Detect which cell encompasses the target text, then output its (x, y) center coordinate. 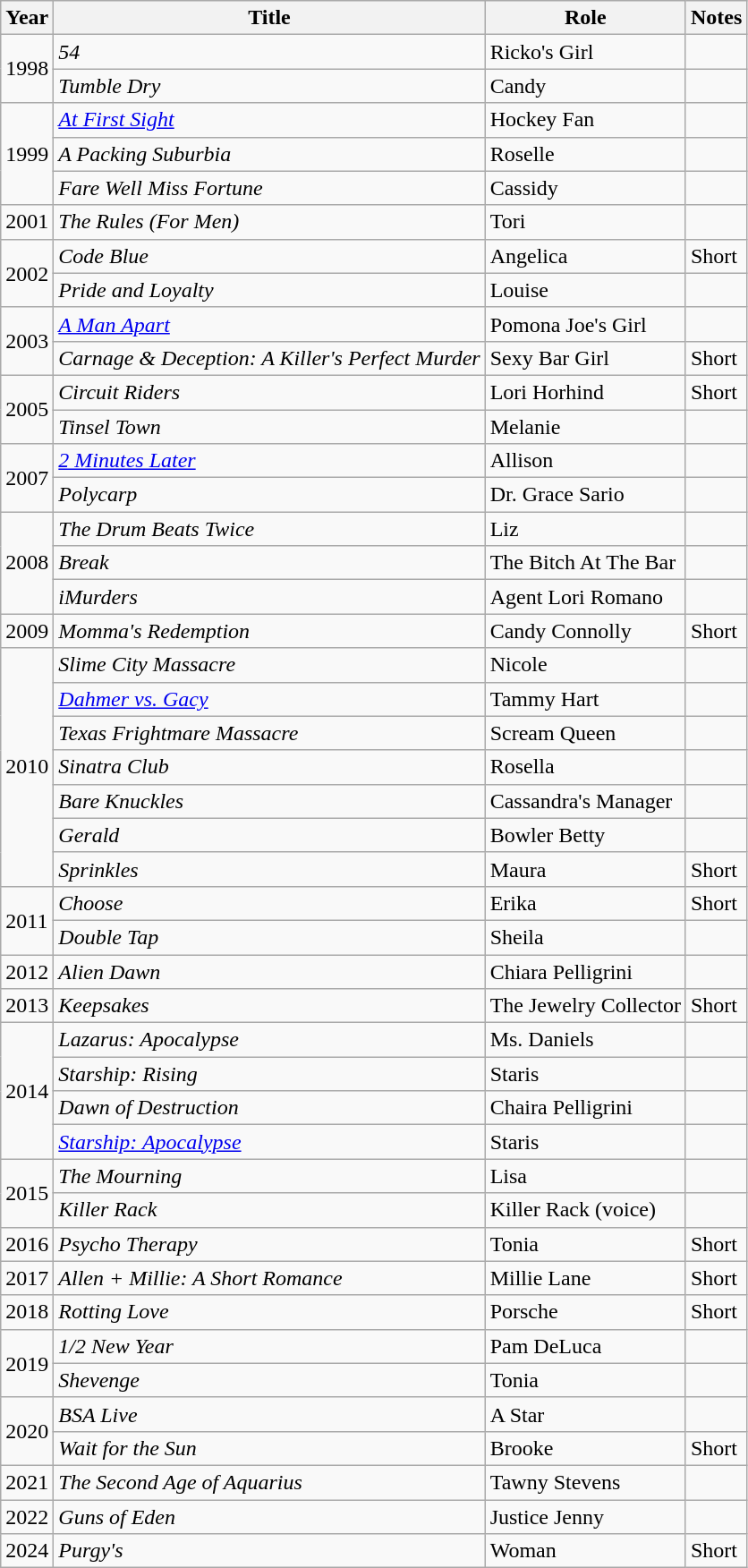
2012 (27, 971)
2001 (27, 222)
Roselle (585, 154)
2013 (27, 1006)
1999 (27, 154)
Chiara Pelligrini (585, 971)
Ricko's Girl (585, 52)
Dawn of Destruction (269, 1108)
Guns of Eden (269, 1517)
Bowler Betty (585, 835)
Gerald (269, 835)
2005 (27, 409)
Allison (585, 461)
Sexy Bar Girl (585, 358)
Chaira Pelligrini (585, 1108)
Year (27, 18)
A Man Apart (269, 324)
Candy Connolly (585, 631)
Dr. Grace Sario (585, 495)
2003 (27, 341)
Sheila (585, 937)
Alien Dawn (269, 971)
Woman (585, 1551)
Texas Frightmare Massacre (269, 733)
Tawny Stevens (585, 1482)
Maura (585, 869)
A Star (585, 1414)
Ms. Daniels (585, 1040)
Candy (585, 86)
Tammy Hart (585, 699)
2008 (27, 563)
Role (585, 18)
Pam DeLuca (585, 1346)
Keepsakes (269, 1006)
Brooke (585, 1448)
Cassandra's Manager (585, 801)
Sprinkles (269, 869)
Code Blue (269, 256)
2 Minutes Later (269, 461)
Purgy's (269, 1551)
Tinsel Town (269, 427)
Fare Well Miss Fortune (269, 188)
Polycarp (269, 495)
2021 (27, 1482)
Agent Lori Romano (585, 597)
2020 (27, 1431)
At First Sight (269, 120)
Scream Queen (585, 733)
iMurders (269, 597)
Momma's Redemption (269, 631)
2010 (27, 767)
2009 (27, 631)
The Bitch At The Bar (585, 563)
Psycho Therapy (269, 1244)
Hockey Fan (585, 120)
Starship: Apocalypse (269, 1142)
The Rules (For Men) (269, 222)
Choose (269, 903)
2011 (27, 920)
2014 (27, 1091)
The Jewelry Collector (585, 1006)
Angelica (585, 256)
Nicole (585, 665)
1/2 New Year (269, 1346)
Carnage & Deception: A Killer's Perfect Murder (269, 358)
Liz (585, 529)
2017 (27, 1278)
The Drum Beats Twice (269, 529)
Lori Horhind (585, 392)
A Packing Suburbia (269, 154)
Notes (716, 18)
2002 (27, 273)
2007 (27, 478)
2016 (27, 1244)
Erika (585, 903)
Sinatra Club (269, 767)
Cassidy (585, 188)
Wait for the Sun (269, 1448)
BSA Live (269, 1414)
Lazarus: Apocalypse (269, 1040)
The Second Age of Aquarius (269, 1482)
Millie Lane (585, 1278)
Allen + Millie: A Short Romance (269, 1278)
Shevenge (269, 1380)
Circuit Riders (269, 392)
Killer Rack (voice) (585, 1210)
Bare Knuckles (269, 801)
Melanie (585, 427)
Slime City Massacre (269, 665)
Porsche (585, 1312)
Tori (585, 222)
Louise (585, 290)
The Mourning (269, 1176)
Pomona Joe's Girl (585, 324)
2019 (27, 1363)
2022 (27, 1517)
Pride and Loyalty (269, 290)
Starship: Rising (269, 1074)
Tumble Dry (269, 86)
1998 (27, 69)
Title (269, 18)
Double Tap (269, 937)
Killer Rack (269, 1210)
Justice Jenny (585, 1517)
2024 (27, 1551)
Break (269, 563)
Lisa (585, 1176)
2015 (27, 1193)
Dahmer vs. Gacy (269, 699)
Rotting Love (269, 1312)
Rosella (585, 767)
2018 (27, 1312)
54 (269, 52)
